Return the [x, y] coordinate for the center point of the cell that contains the specified text.  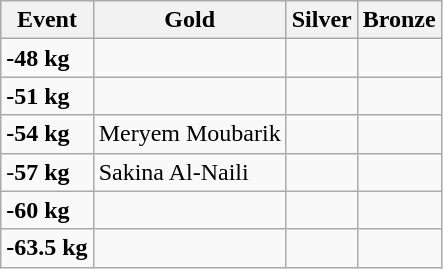
Silver [322, 20]
Meryem Moubarik [190, 134]
Gold [190, 20]
-54 kg [47, 134]
-63.5 kg [47, 248]
-51 kg [47, 96]
-60 kg [47, 210]
Bronze [399, 20]
Sakina Al-Naili [190, 172]
-48 kg [47, 58]
-57 kg [47, 172]
Event [47, 20]
